Determine the [X, Y] coordinate at the center of the cell enclosing the given text.  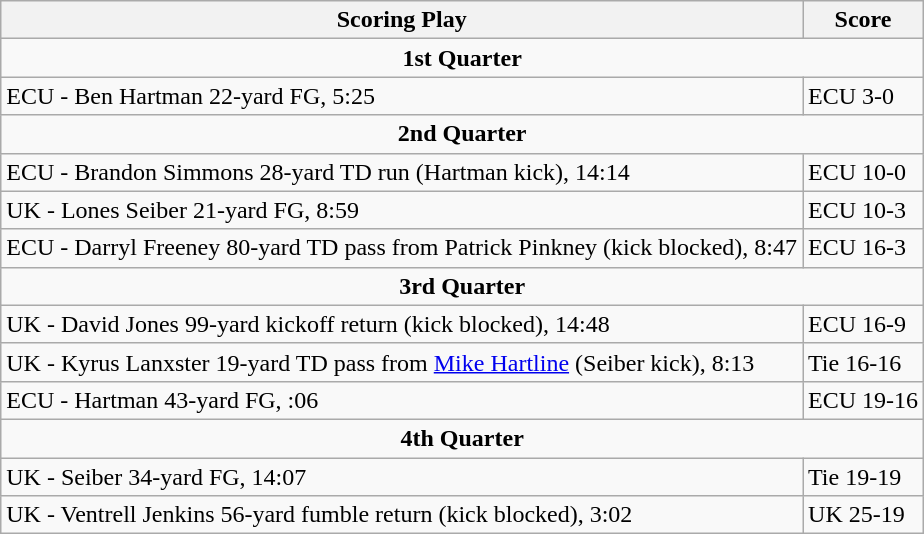
ECU 16-3 [864, 248]
UK - Seiber 34-yard FG, 14:07 [402, 477]
ECU 16-9 [864, 324]
ECU - Hartman 43-yard FG, :06 [402, 400]
2nd Quarter [462, 134]
Tie 16-16 [864, 362]
ECU - Ben Hartman 22-yard FG, 5:25 [402, 96]
ECU - Darryl Freeney 80-yard TD pass from Patrick Pinkney (kick blocked), 8:47 [402, 248]
ECU 10-0 [864, 172]
Scoring Play [402, 20]
4th Quarter [462, 438]
1st Quarter [462, 58]
UK 25-19 [864, 515]
UK - Lones Seiber 21-yard FG, 8:59 [402, 210]
UK - Kyrus Lanxster 19-yard TD pass from Mike Hartline (Seiber kick), 8:13 [402, 362]
Tie 19-19 [864, 477]
3rd Quarter [462, 286]
ECU 10-3 [864, 210]
UK - Ventrell Jenkins 56-yard fumble return (kick blocked), 3:02 [402, 515]
Score [864, 20]
ECU 3-0 [864, 96]
ECU - Brandon Simmons 28-yard TD run (Hartman kick), 14:14 [402, 172]
ECU 19-16 [864, 400]
UK - David Jones 99-yard kickoff return (kick blocked), 14:48 [402, 324]
